For the text-containing cell, return its midpoint in (X, Y) coordinate format. 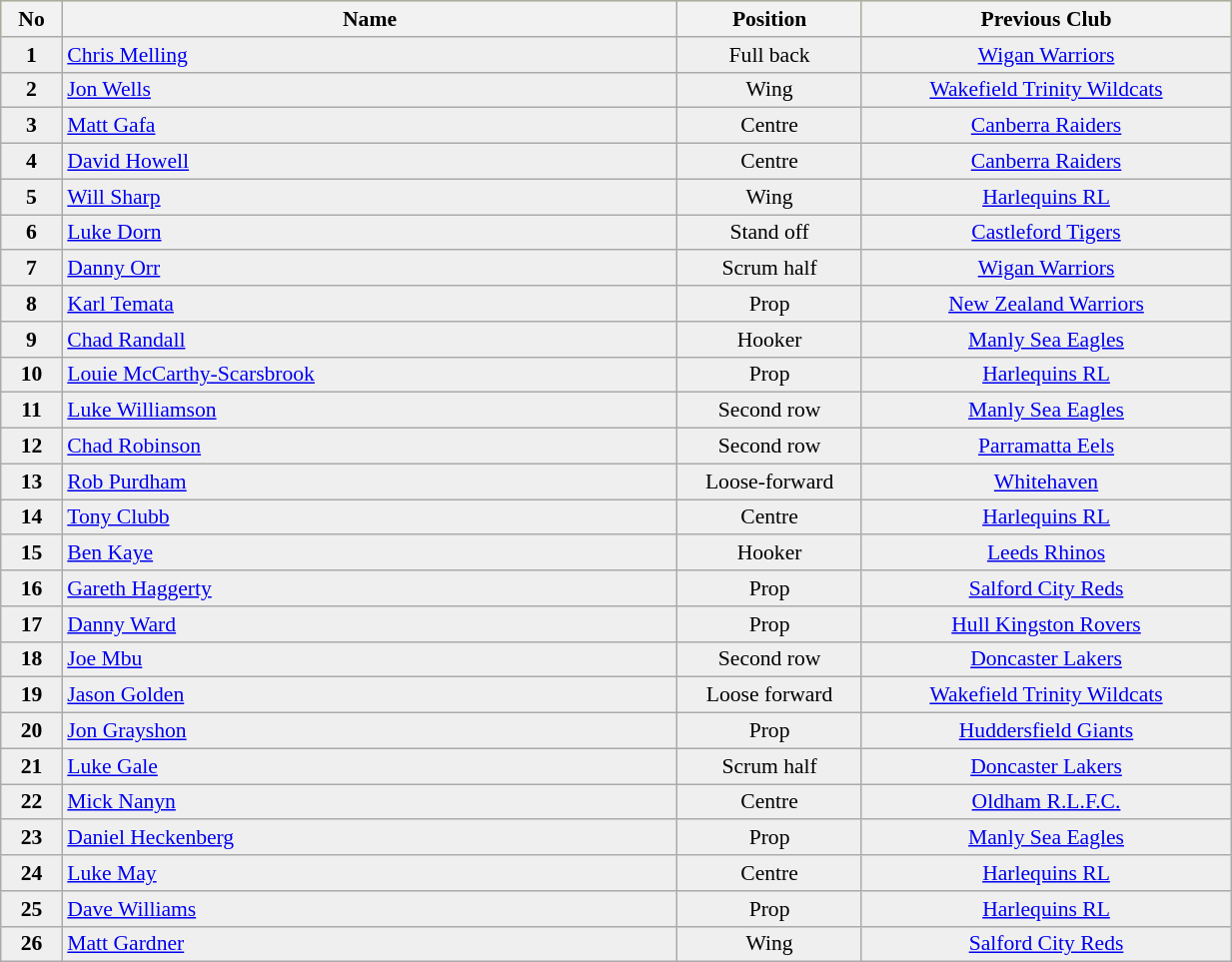
Leeds Rhinos (1045, 553)
Matt Gardner (370, 944)
Chris Melling (370, 55)
Will Sharp (370, 197)
Huddersfield Giants (1045, 731)
24 (32, 873)
Castleford Tigers (1045, 233)
8 (32, 304)
Previous Club (1045, 19)
Jason Golden (370, 695)
14 (32, 517)
Luke Gale (370, 766)
15 (32, 553)
Whitehaven (1045, 481)
Jon Grayshon (370, 731)
5 (32, 197)
Luke May (370, 873)
7 (32, 269)
9 (32, 340)
Karl Temata (370, 304)
6 (32, 233)
Loose forward (769, 695)
11 (32, 411)
Gareth Haggerty (370, 588)
3 (32, 126)
Luke Dorn (370, 233)
Rob Purdham (370, 481)
17 (32, 624)
Luke Williamson (370, 411)
22 (32, 802)
12 (32, 447)
26 (32, 944)
4 (32, 162)
Matt Gafa (370, 126)
Name (370, 19)
23 (32, 838)
Stand off (769, 233)
Mick Nanyn (370, 802)
1 (32, 55)
Position (769, 19)
Parramatta Eels (1045, 447)
16 (32, 588)
Daniel Heckenberg (370, 838)
Ben Kaye (370, 553)
New Zealand Warriors (1045, 304)
25 (32, 909)
Danny Orr (370, 269)
13 (32, 481)
Oldham R.L.F.C. (1045, 802)
Loose-forward (769, 481)
Hull Kingston Rovers (1045, 624)
18 (32, 659)
10 (32, 375)
Dave Williams (370, 909)
Full back (769, 55)
Chad Robinson (370, 447)
Joe Mbu (370, 659)
No (32, 19)
2 (32, 90)
Jon Wells (370, 90)
20 (32, 731)
Danny Ward (370, 624)
Louie McCarthy-Scarsbrook (370, 375)
Tony Clubb (370, 517)
19 (32, 695)
21 (32, 766)
Chad Randall (370, 340)
David Howell (370, 162)
